Extract the (x, y) coordinate from the center of the cell holding the provided text.  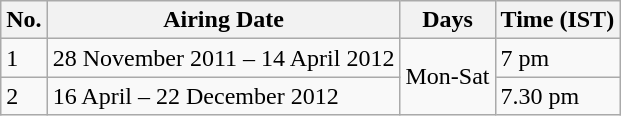
Airing Date (224, 20)
7 pm (558, 58)
Mon-Sat (448, 77)
28 November 2011 – 14 April 2012 (224, 58)
2 (24, 96)
No. (24, 20)
Time (IST) (558, 20)
16 April – 22 December 2012 (224, 96)
7.30 pm (558, 96)
Days (448, 20)
1 (24, 58)
